Scan for the cell matching the given text and deliver its (x, y) coordinate at center. 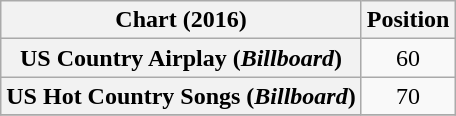
US Country Airplay (Billboard) (181, 58)
US Hot Country Songs (Billboard) (181, 96)
Position (408, 20)
70 (408, 96)
Chart (2016) (181, 20)
60 (408, 58)
